Output the (X, Y) coordinate of the center of the cell containing the given text.  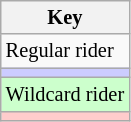
Key (65, 17)
Wildcard rider (65, 94)
Regular rider (65, 51)
